From the cell containing the given text, extract its center point as [X, Y] coordinate. 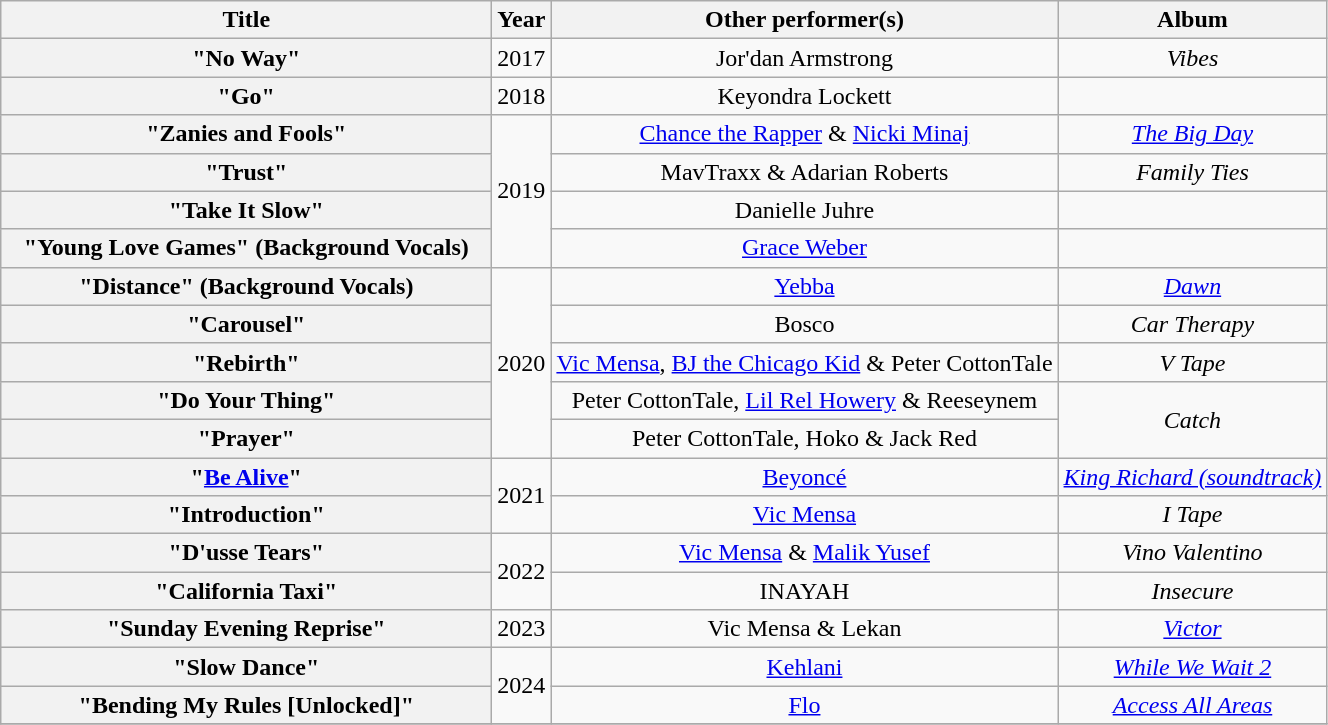
2020 [522, 362]
"Take It Slow" [246, 210]
"Rebirth" [246, 362]
Vic Mensa & Malik Yusef [804, 553]
I Tape [1192, 515]
Beyoncé [804, 477]
King Richard (soundtrack) [1192, 477]
Grace Weber [804, 248]
"Young Love Games" (Background Vocals) [246, 248]
2018 [522, 96]
Vic Mensa & Lekan [804, 629]
The Big Day [1192, 134]
"California Taxi" [246, 591]
"Zanies and Fools" [246, 134]
2021 [522, 496]
Kehlani [804, 667]
"Slow Dance" [246, 667]
Jor'dan Armstrong [804, 58]
"D'usse Tears" [246, 553]
Album [1192, 20]
Dawn [1192, 286]
"Go" [246, 96]
"Carousel" [246, 324]
Insecure [1192, 591]
2023 [522, 629]
"No Way" [246, 58]
While We Wait 2 [1192, 667]
Vic Mensa, BJ the Chicago Kid & Peter CottonTale [804, 362]
Peter CottonTale, Lil Rel Howery & Reeseynem [804, 400]
2019 [522, 191]
"Bending My Rules [Unlocked]" [246, 705]
Vic Mensa [804, 515]
MavTraxx & Adarian Roberts [804, 172]
Danielle Juhre [804, 210]
"Trust" [246, 172]
Flo [804, 705]
Victor [1192, 629]
Family Ties [1192, 172]
Vino Valentino [1192, 553]
Other performer(s) [804, 20]
Year [522, 20]
Vibes [1192, 58]
2022 [522, 572]
Chance the Rapper & Nicki Minaj [804, 134]
2017 [522, 58]
"Do Your Thing" [246, 400]
Yebba [804, 286]
Keyondra Lockett [804, 96]
Car Therapy [1192, 324]
Peter CottonTale, Hoko & Jack Red [804, 438]
Access All Areas [1192, 705]
"Sunday Evening Reprise" [246, 629]
INAYAH [804, 591]
"Introduction" [246, 515]
2024 [522, 686]
Bosco [804, 324]
"Be Alive" [246, 477]
Title [246, 20]
V Tape [1192, 362]
Catch [1192, 419]
"Prayer" [246, 438]
"Distance" (Background Vocals) [246, 286]
